Output the [X, Y] coordinate of the center of the cell containing the given text.  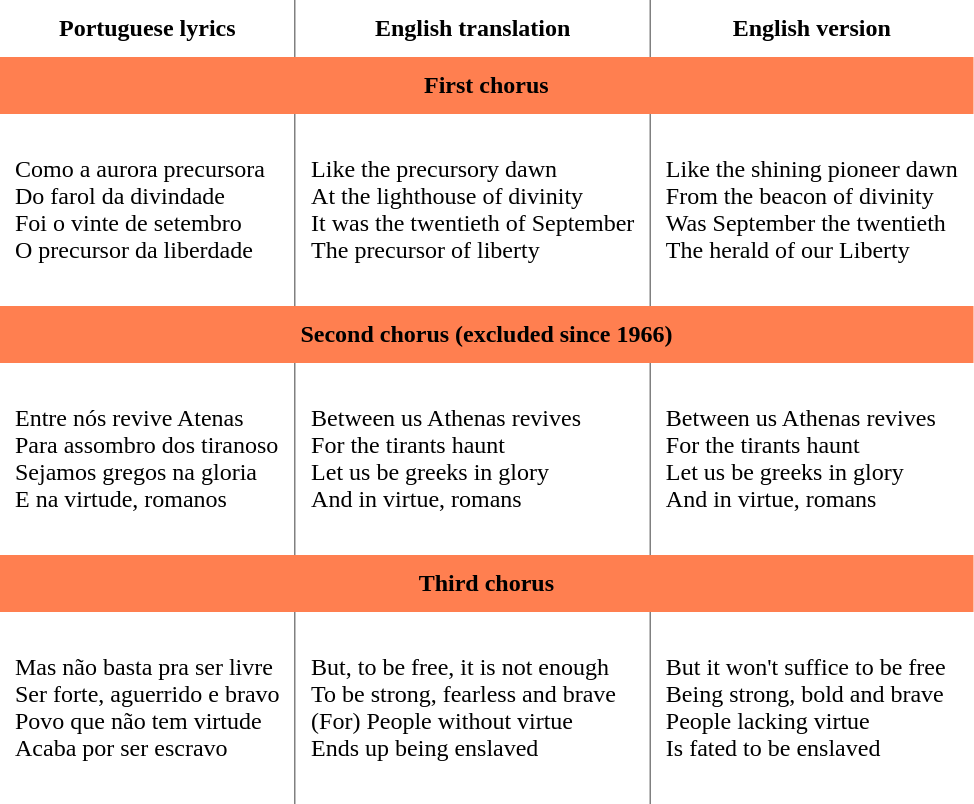
Second chorus (excluded since 1966) [486, 334]
Like the shining pioneer dawn From the beacon of divinity Was September the twentieth The herald of our Liberty [812, 210]
Like the precursory dawn At the lighthouse of divinity It was the twentieth of September The precursor of liberty [472, 210]
But it won't suffice to be free Being strong, bold and brave People lacking virtue Is fated to be enslaved [812, 708]
Portuguese lyrics [148, 28]
English version [812, 28]
Mas não basta pra ser livre Ser forte, aguerrido e bravo Povo que não tem virtude Acaba por ser escravo [148, 708]
Como a aurora precursora Do farol da divindade Foi o vinte de setembro O precursor da liberdade [148, 210]
But, to be free, it is not enough To be strong, fearless and brave (For) People without virtue Ends up being enslaved [472, 708]
Entre nós revive Atenas Para assombro dos tiranoso Sejamos gregos na gloria E na virtude, romanos [148, 459]
Third chorus [486, 584]
English translation [472, 28]
First chorus [486, 86]
